From the cell containing the given text, extract its center point as (X, Y) coordinate. 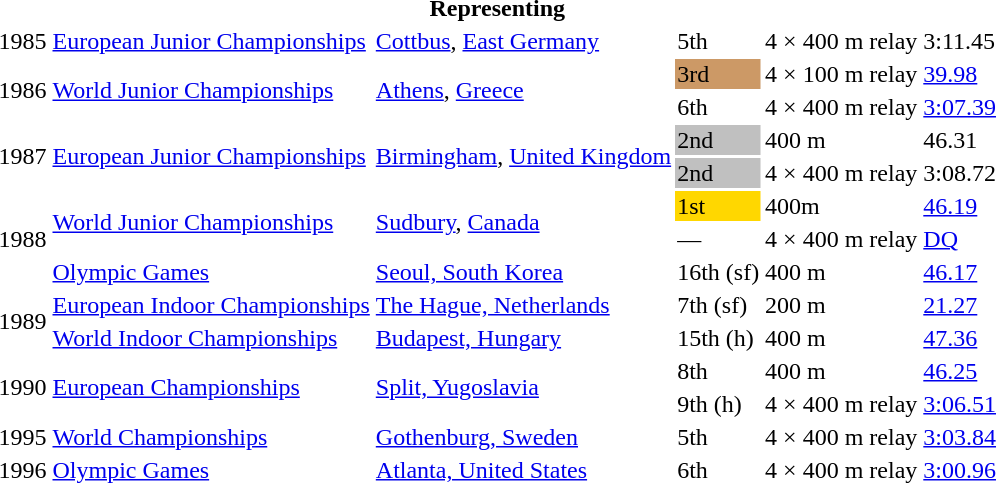
8th (718, 371)
European Indoor Championships (211, 305)
Split, Yugoslavia (523, 388)
The Hague, Netherlands (523, 305)
World Indoor Championships (211, 338)
Olympic Games (211, 272)
Seoul, South Korea (523, 272)
European Championships (211, 388)
6th (718, 107)
Gothenburg, Sweden (523, 437)
World Championships (211, 437)
400m (842, 206)
Birmingham, United Kingdom (523, 156)
16th (sf) (718, 272)
Sudbury, Canada (523, 222)
200 m (842, 305)
Athens, Greece (523, 90)
9th (h) (718, 404)
15th (h) (718, 338)
Budapest, Hungary (523, 338)
— (718, 239)
1st (718, 206)
Cottbus, East Germany (523, 41)
4 × 100 m relay (842, 74)
3rd (718, 74)
7th (sf) (718, 305)
